Pinpoint the cell where the given text exists, returning its (X, Y) midpoint coordinate. 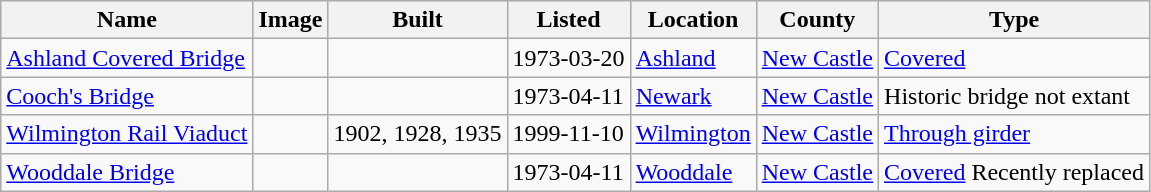
Ashland (693, 58)
1902, 1928, 1935 (418, 134)
Cooch's Bridge (127, 96)
Location (693, 20)
1973-03-20 (568, 58)
Wooddale Bridge (127, 172)
Listed (568, 20)
Image (290, 20)
Through girder (1014, 134)
Built (418, 20)
Historic bridge not extant (1014, 96)
Name (127, 20)
Covered Recently replaced (1014, 172)
Wilmington (693, 134)
Newark (693, 96)
Covered (1014, 58)
Type (1014, 20)
Ashland Covered Bridge (127, 58)
Wooddale (693, 172)
County (817, 20)
Wilmington Rail Viaduct (127, 134)
1999-11-10 (568, 134)
